Provide the [x, y] coordinate of the cell's center where the given text is located.  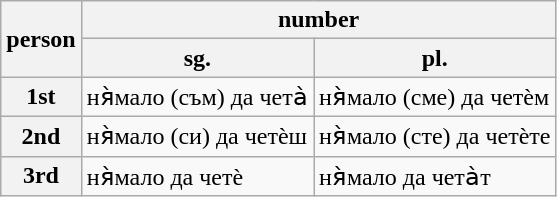
ня̀мало (си) да четѐш [197, 136]
ня̀мало да чета̀т [435, 176]
number [318, 20]
3rd [41, 176]
person [41, 39]
ня̀мало (сте) да четѐте [435, 136]
ня̀мало да четѐ [197, 176]
ня̀мало (сме) да четѐм [435, 97]
1st [41, 97]
2nd [41, 136]
ня̀мало (съм) да чета̀ [197, 97]
sg. [197, 58]
pl. [435, 58]
